Search for the cell housing the specified text and yield its (X, Y) center coordinate. 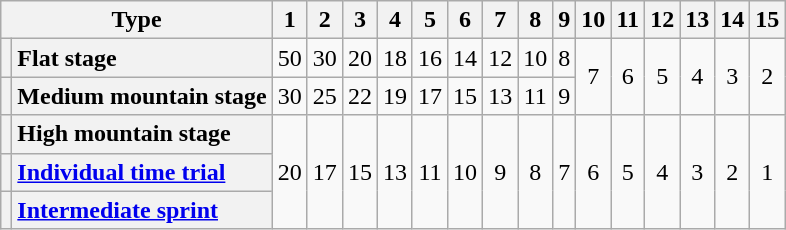
16 (430, 58)
Intermediate sprint (142, 210)
High mountain stage (142, 134)
Individual time trial (142, 172)
Flat stage (142, 58)
25 (324, 96)
50 (290, 58)
Medium mountain stage (142, 96)
22 (360, 96)
19 (394, 96)
18 (394, 58)
Type (136, 20)
